Locate the cell with the specified text and output its [X, Y] center coordinate. 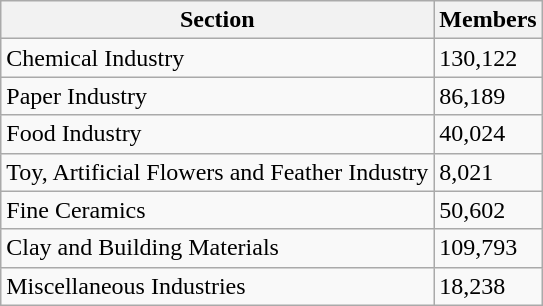
8,021 [488, 172]
18,238 [488, 286]
Paper Industry [218, 96]
Fine Ceramics [218, 210]
Section [218, 20]
Food Industry [218, 134]
109,793 [488, 248]
Miscellaneous Industries [218, 286]
Members [488, 20]
40,024 [488, 134]
Chemical Industry [218, 58]
Clay and Building Materials [218, 248]
Toy, Artificial Flowers and Feather Industry [218, 172]
50,602 [488, 210]
86,189 [488, 96]
130,122 [488, 58]
